Identify which cell holds the provided text, then report its [X, Y] central coordinate. 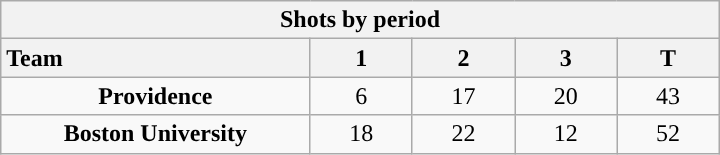
2 [463, 58]
Shots by period [360, 20]
Team [156, 58]
1 [361, 58]
6 [361, 96]
43 [668, 96]
3 [566, 58]
12 [566, 134]
52 [668, 134]
22 [463, 134]
Boston University [156, 134]
18 [361, 134]
T [668, 58]
Providence [156, 96]
17 [463, 96]
20 [566, 96]
